Scan for the cell matching the given text and deliver its (X, Y) coordinate at center. 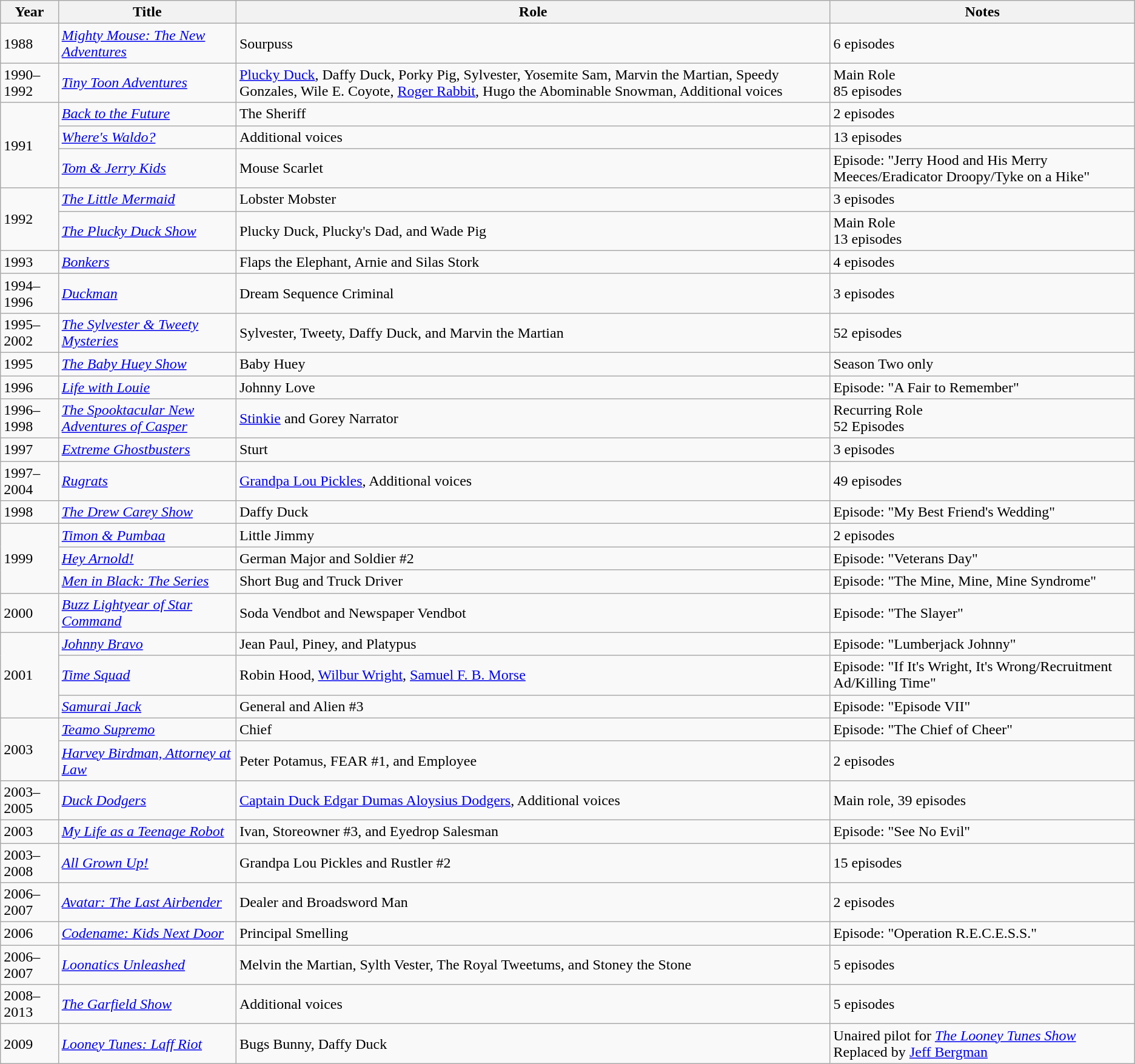
Life with Louie (147, 387)
Timon & Pumbaa (147, 535)
Episode: "Lumberjack Johnny" (982, 644)
Flaps the Elephant, Arnie and Silas Stork (533, 262)
Principal Smelling (533, 934)
Episode: "My Best Friend's Wedding" (982, 512)
Where's Waldo? (147, 137)
49 episodes (982, 481)
The Sylvester & Tweety Mysteries (147, 332)
2008–2013 (29, 1004)
4 episodes (982, 262)
Dream Sequence Criminal (533, 293)
Role (533, 12)
2000 (29, 612)
Ivan, Storeowner #3, and Eyedrop Salesman (533, 831)
2009 (29, 1044)
Samurai Jack (147, 706)
All Grown Up! (147, 862)
1997–2004 (29, 481)
Baby Huey (533, 364)
1991 (29, 146)
Sturt (533, 450)
The Little Mermaid (147, 199)
2006 (29, 934)
The Garfield Show (147, 1004)
Plucky Duck, Plucky's Dad, and Wade Pig (533, 230)
Mighty Mouse: The New Adventures (147, 44)
My Life as a Teenage Robot (147, 831)
The Drew Carey Show (147, 512)
Loonatics Unleashed (147, 965)
Episode: "Episode VII" (982, 706)
Sylvester, Tweety, Daffy Duck, and Marvin the Martian (533, 332)
Dealer and Broadsword Man (533, 902)
Episode: "A Fair to Remember" (982, 387)
Captain Duck Edgar Dumas Aloysius Dodgers, Additional voices (533, 800)
Harvey Birdman, Attorney at Law (147, 760)
Grandpa Lou Pickles, Additional voices (533, 481)
1996 (29, 387)
Episode: "If It's Wright, It's Wrong/Recruitment Ad/Killing Time" (982, 675)
Notes (982, 12)
1997 (29, 450)
Main role, 39 episodes (982, 800)
Men in Black: The Series (147, 581)
Duck Dodgers (147, 800)
Buzz Lightyear of Star Command (147, 612)
Unaired pilot for The Looney Tunes Show Replaced by Jeff Bergman (982, 1044)
Title (147, 12)
2003–2005 (29, 800)
1995–2002 (29, 332)
The Spooktacular New Adventures of Casper (147, 418)
Back to the Future (147, 114)
1990–1992 (29, 82)
Mouse Scarlet (533, 169)
6 episodes (982, 44)
1998 (29, 512)
Sourpuss (533, 44)
Extreme Ghostbusters (147, 450)
Episode: "Operation R.E.C.E.S.S." (982, 934)
Grandpa Lou Pickles and Rustler #2 (533, 862)
Main Role 13 episodes (982, 230)
13 episodes (982, 137)
2001 (29, 675)
Bonkers (147, 262)
Rugrats (147, 481)
Episode: "The Slayer" (982, 612)
Johnny Love (533, 387)
2003–2008 (29, 862)
Bugs Bunny, Daffy Duck (533, 1044)
1993 (29, 262)
Tiny Toon Adventures (147, 82)
Short Bug and Truck Driver (533, 581)
Chief (533, 729)
1999 (29, 558)
Episode: "Veterans Day" (982, 558)
Robin Hood, Wilbur Wright, Samuel F. B. Morse (533, 675)
Soda Vendbot and Newspaper Vendbot (533, 612)
Main Role85 episodes (982, 82)
Avatar: The Last Airbender (147, 902)
Looney Tunes: Laff Riot (147, 1044)
Johnny Bravo (147, 644)
Stinkie and Gorey Narrator (533, 418)
Daffy Duck (533, 512)
Codename: Kids Next Door (147, 934)
1992 (29, 219)
15 episodes (982, 862)
Teamo Supremo (147, 729)
Year (29, 12)
Lobster Mobster (533, 199)
Episode: "Jerry Hood and His Merry Meeces/Eradicator Droopy/Tyke on a Hike" (982, 169)
Little Jimmy (533, 535)
The Plucky Duck Show (147, 230)
1996–1998 (29, 418)
Episode: "See No Evil" (982, 831)
Jean Paul, Piney, and Platypus (533, 644)
1994–1996 (29, 293)
Melvin the Martian, Sylth Vester, The Royal Tweetums, and Stoney the Stone (533, 965)
Peter Potamus, FEAR #1, and Employee (533, 760)
52 episodes (982, 332)
Episode: "The Mine, Mine, Mine Syndrome" (982, 581)
Tom & Jerry Kids (147, 169)
Recurring Role52 Episodes (982, 418)
German Major and Soldier #2 (533, 558)
Duckman (147, 293)
The Sheriff (533, 114)
General and Alien #3 (533, 706)
Hey Arnold! (147, 558)
The Baby Huey Show (147, 364)
Episode: "The Chief of Cheer" (982, 729)
1995 (29, 364)
Time Squad (147, 675)
Season Two only (982, 364)
1988 (29, 44)
